From the cell containing the given text, extract its center point as [x, y] coordinate. 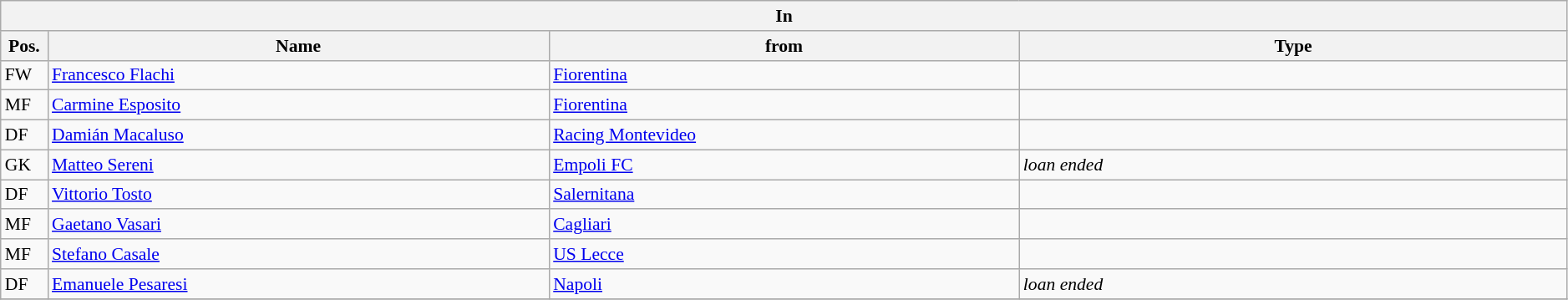
Vittorio Tosto [298, 195]
Salernitana [784, 195]
Stefano Casale [298, 254]
In [784, 16]
Carmine Esposito [298, 105]
FW [24, 75]
Racing Montevideo [784, 135]
Cagliari [784, 225]
GK [24, 165]
Emanuele Pesaresi [298, 284]
Pos. [24, 46]
Name [298, 46]
from [784, 46]
US Lecce [784, 254]
Francesco Flachi [298, 75]
Matteo Sereni [298, 165]
Damián Macaluso [298, 135]
Napoli [784, 284]
Gaetano Vasari [298, 225]
Type [1293, 46]
Empoli FC [784, 165]
